Capture the cell that displays the provided text and extract its [x, y] central coordinate. 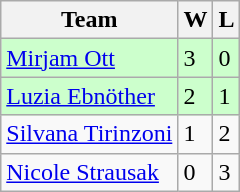
W [196, 20]
Silvana Tirinzoni [90, 134]
Luzia Ebnöther [90, 96]
Mirjam Ott [90, 58]
L [226, 20]
Nicole Strausak [90, 172]
Team [90, 20]
